Capture the cell that displays the provided text and extract its [X, Y] central coordinate. 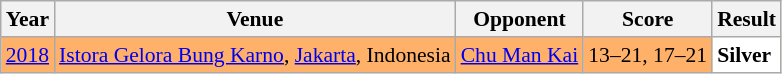
Istora Gelora Bung Karno, Jakarta, Indonesia [255, 55]
2018 [28, 55]
Score [648, 19]
Year [28, 19]
Silver [746, 55]
Chu Man Kai [520, 55]
Venue [255, 19]
Opponent [520, 19]
Result [746, 19]
13–21, 17–21 [648, 55]
